Extract the [X, Y] coordinate from the center of the cell holding the provided text.  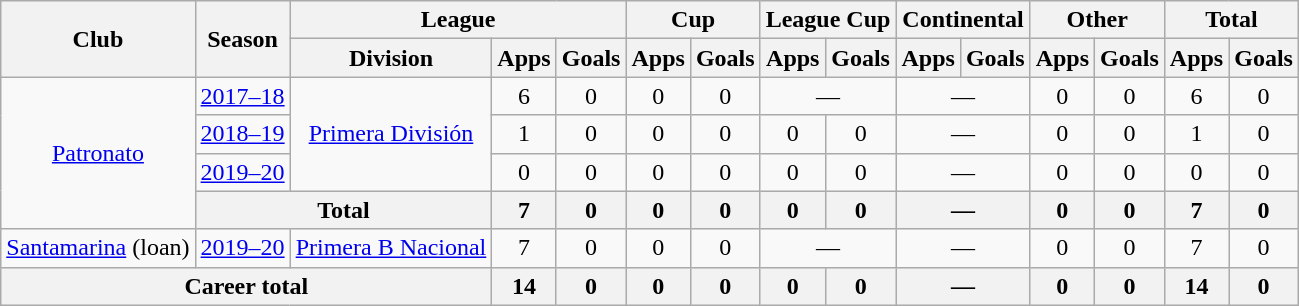
Club [98, 39]
Career total [246, 286]
Other [1097, 20]
Continental [963, 20]
Cup [693, 20]
League [458, 20]
Season [242, 39]
2018–19 [242, 134]
Patronato [98, 153]
Primera División [391, 134]
Santamarina (loan) [98, 248]
League Cup [828, 20]
Primera B Nacional [391, 248]
Division [391, 58]
2017–18 [242, 96]
